From the cell containing the given text, extract its center point as [x, y] coordinate. 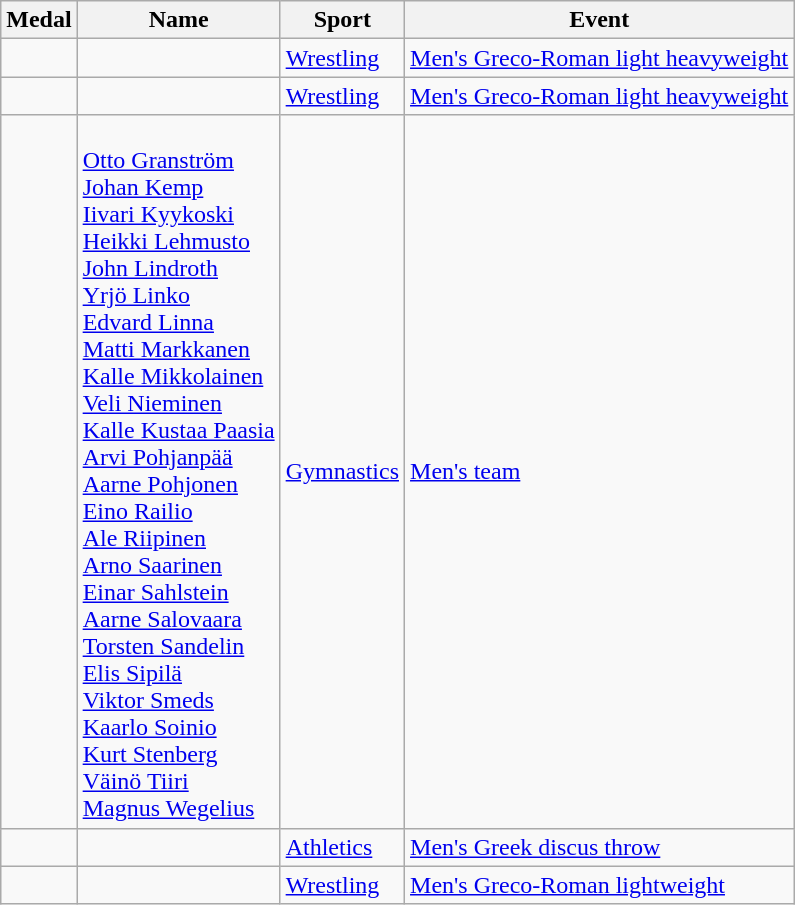
Men's team [600, 472]
Event [600, 20]
Men's Greco-Roman lightweight [600, 885]
Sport [342, 20]
Gymnastics [342, 472]
Athletics [342, 847]
Men's Greek discus throw [600, 847]
Name [178, 20]
Medal [39, 20]
